Extract the [X, Y] coordinate from the center of the cell holding the provided text.  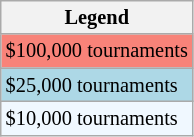
Legend [97, 17]
$25,000 tournaments [97, 85]
$10,000 tournaments [97, 118]
$100,000 tournaments [97, 51]
